Detect which cell encompasses the target text, then output its (x, y) center coordinate. 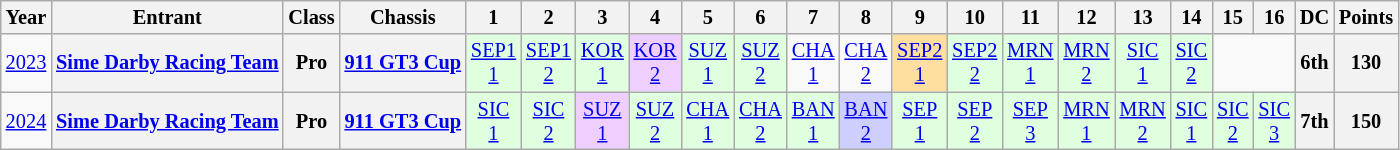
9 (920, 17)
150 (1366, 121)
Points (1366, 17)
16 (1274, 17)
7th (1314, 121)
SEP22 (974, 63)
Class (311, 17)
130 (1366, 63)
SIC3 (1274, 121)
11 (1030, 17)
SEP21 (920, 63)
SEP3 (1030, 121)
3 (602, 17)
Year (26, 17)
Entrant (167, 17)
6th (1314, 63)
2 (548, 17)
15 (1232, 17)
5 (708, 17)
6 (760, 17)
KOR1 (602, 63)
BAN1 (814, 121)
DC (1314, 17)
SEP1 (920, 121)
Chassis (403, 17)
2024 (26, 121)
8 (866, 17)
12 (1086, 17)
2023 (26, 63)
4 (656, 17)
SEP12 (548, 63)
SEP11 (494, 63)
1 (494, 17)
7 (814, 17)
KOR2 (656, 63)
BAN2 (866, 121)
14 (1192, 17)
13 (1143, 17)
10 (974, 17)
SEP2 (974, 121)
